Capture the cell that displays the provided text and extract its (X, Y) central coordinate. 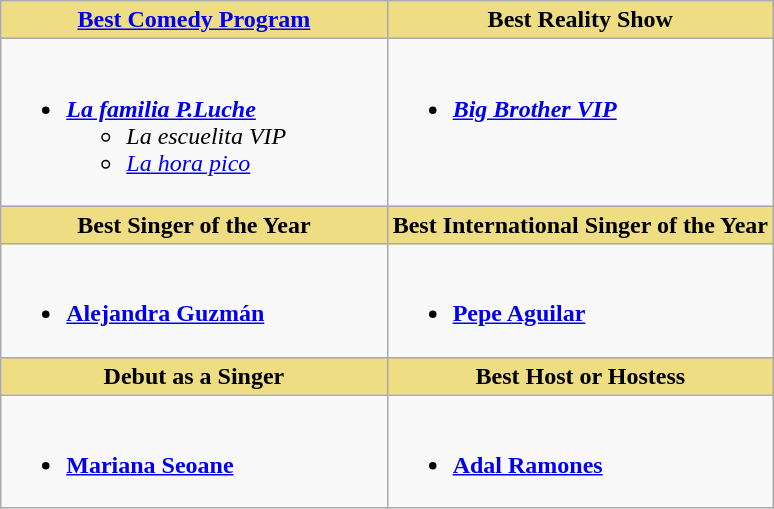
Big Brother VIP (580, 122)
Best Reality Show (580, 20)
Best Singer of the Year (194, 225)
Best International Singer of the Year (580, 225)
Best Comedy Program (194, 20)
Best Host or Hostess (580, 376)
Debut as a Singer (194, 376)
Alejandra Guzmán (194, 300)
Pepe Aguilar (580, 300)
Adal Ramones (580, 452)
La familia P.LucheLa escuelita VIPLa hora pico (194, 122)
Mariana Seoane (194, 452)
